For the text-containing cell, return its midpoint in [X, Y] coordinate format. 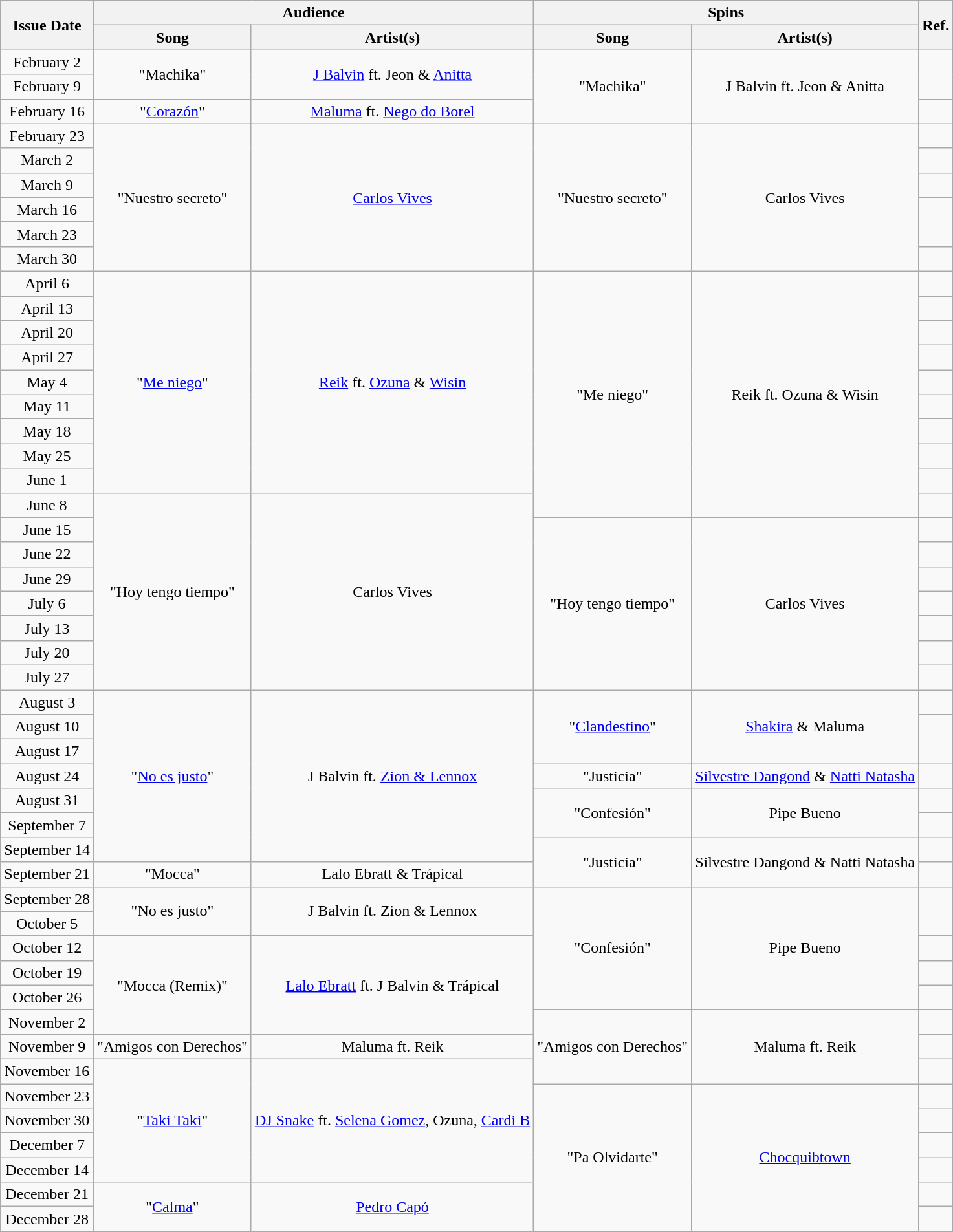
Shakira & Maluma [805, 726]
April 13 [47, 308]
"Taki Taki" [172, 1120]
June 15 [47, 530]
"Pa Olvidarte" [613, 1158]
March 16 [47, 210]
September 28 [47, 899]
August 10 [47, 727]
October 12 [47, 948]
October 5 [47, 924]
December 28 [47, 1219]
September 7 [47, 825]
November 16 [47, 1071]
"Calma" [172, 1207]
August 3 [47, 702]
June 22 [47, 554]
April 27 [47, 358]
March 2 [47, 160]
April 6 [47, 283]
September 21 [47, 874]
August 31 [47, 801]
October 26 [47, 997]
March 9 [47, 185]
March 23 [47, 234]
"Corazón" [172, 111]
Chocquibtown [805, 1158]
February 2 [47, 62]
December 21 [47, 1194]
"Mocca" [172, 874]
July 20 [47, 653]
September 14 [47, 850]
March 30 [47, 259]
June 8 [47, 505]
April 20 [47, 333]
Maluma ft. Nego do Borel [392, 111]
June 29 [47, 579]
"Mocca (Remix)" [172, 985]
August 24 [47, 776]
November 23 [47, 1096]
DJ Snake ft. Selena Gomez, Ozuna, Cardi B [392, 1120]
February 23 [47, 136]
May 11 [47, 407]
July 27 [47, 677]
Pedro Capó [392, 1207]
Ref. [936, 25]
November 9 [47, 1046]
"Clandestino" [613, 726]
May 4 [47, 382]
May 18 [47, 431]
December 7 [47, 1145]
Lalo Ebratt ft. J Balvin & Trápical [392, 985]
July 13 [47, 628]
February 9 [47, 87]
August 17 [47, 751]
November 30 [47, 1121]
November 2 [47, 1022]
February 16 [47, 111]
December 14 [47, 1170]
July 6 [47, 603]
Lalo Ebratt & Trápical [392, 874]
May 25 [47, 456]
Spins [726, 13]
Issue Date [47, 25]
October 19 [47, 973]
Audience [313, 13]
June 1 [47, 481]
